Scan for the cell matching the given text and deliver its (X, Y) coordinate at center. 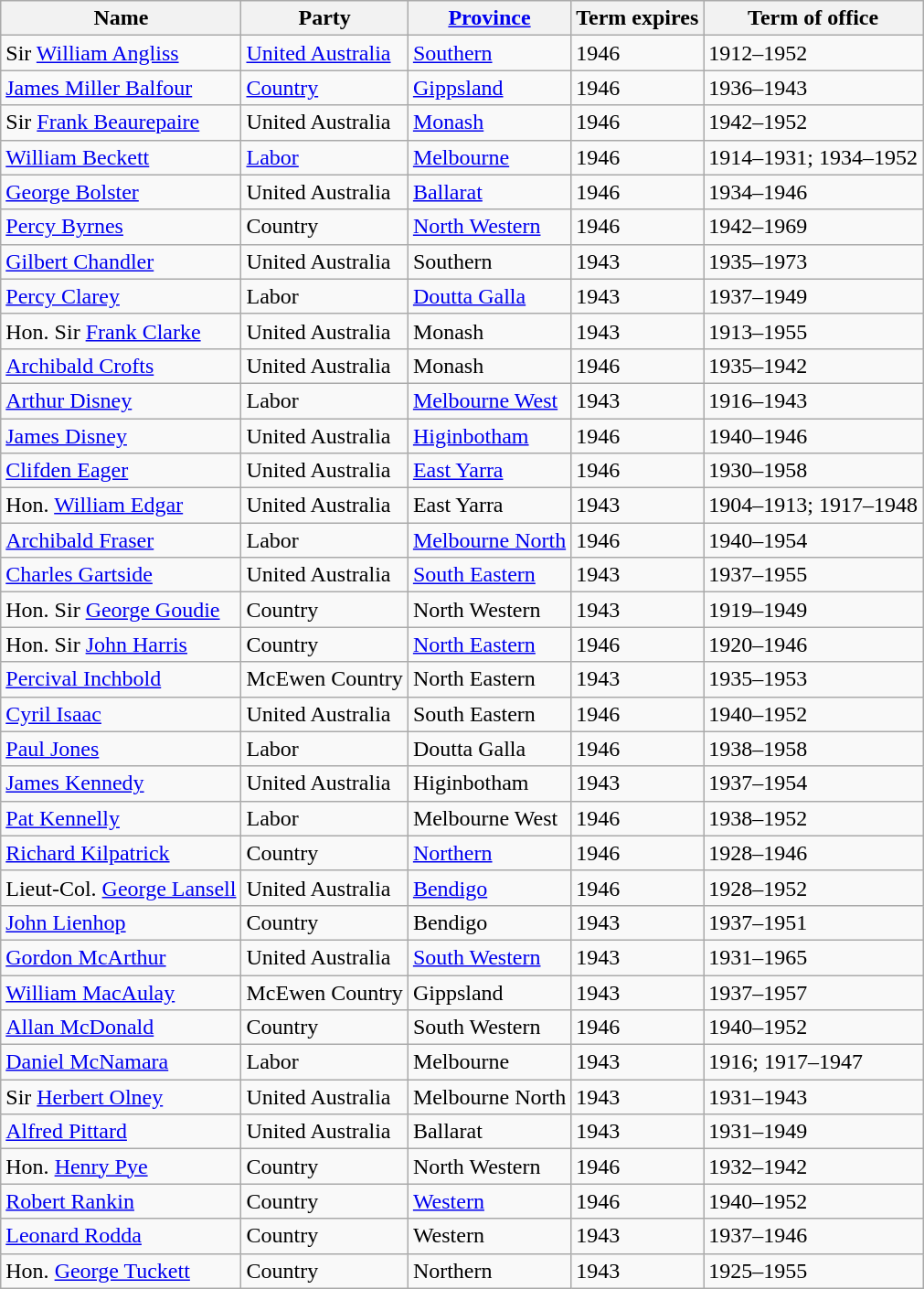
Pat Kennelly (121, 818)
Sir Herbert Olney (121, 1097)
Clifden Eager (121, 471)
1938–1958 (813, 749)
1916; 1917–1947 (813, 1062)
1942–1952 (813, 123)
1931–1965 (813, 957)
1928–1946 (813, 853)
1937–1955 (813, 575)
Sir William Angliss (121, 53)
George Bolster (121, 192)
Daniel McNamara (121, 1062)
1932–1942 (813, 1166)
Richard Kilpatrick (121, 853)
1940–1954 (813, 540)
Percy Clarey (121, 296)
Party (324, 18)
Robert Rankin (121, 1201)
Hon. William Edgar (121, 506)
1920–1946 (813, 644)
Province (489, 18)
1937–1951 (813, 922)
1940–1946 (813, 436)
1935–1942 (813, 366)
Percival Inchbold (121, 679)
Lieut-Col. George Lansell (121, 888)
Term of office (813, 18)
1928–1952 (813, 888)
1931–1949 (813, 1132)
1919–1949 (813, 610)
James Miller Balfour (121, 88)
1935–1973 (813, 261)
Alfred Pittard (121, 1132)
Hon. George Tuckett (121, 1271)
Percy Byrnes (121, 227)
Hon. Henry Pye (121, 1166)
1916–1943 (813, 400)
1938–1952 (813, 818)
Hon. Sir George Goudie (121, 610)
Leonard Rodda (121, 1236)
Hon. Sir Frank Clarke (121, 331)
Sir Frank Beaurepaire (121, 123)
James Disney (121, 436)
Arthur Disney (121, 400)
1937–1957 (813, 992)
Gilbert Chandler (121, 261)
1912–1952 (813, 53)
Archibald Crofts (121, 366)
James Kennedy (121, 783)
1937–1949 (813, 296)
Term expires (638, 18)
Gordon McArthur (121, 957)
Charles Gartside (121, 575)
1934–1946 (813, 192)
Cyril Isaac (121, 714)
1930–1958 (813, 471)
1937–1954 (813, 783)
1935–1953 (813, 679)
Allan McDonald (121, 1028)
1936–1943 (813, 88)
William Beckett (121, 157)
1913–1955 (813, 331)
Name (121, 18)
1925–1955 (813, 1271)
1942–1969 (813, 227)
Archibald Fraser (121, 540)
William MacAulay (121, 992)
1937–1946 (813, 1236)
1914–1931; 1934–1952 (813, 157)
Hon. Sir John Harris (121, 644)
John Lienhop (121, 922)
1931–1943 (813, 1097)
1904–1913; 1917–1948 (813, 506)
Paul Jones (121, 749)
